Search for the cell housing the specified text and yield its (X, Y) center coordinate. 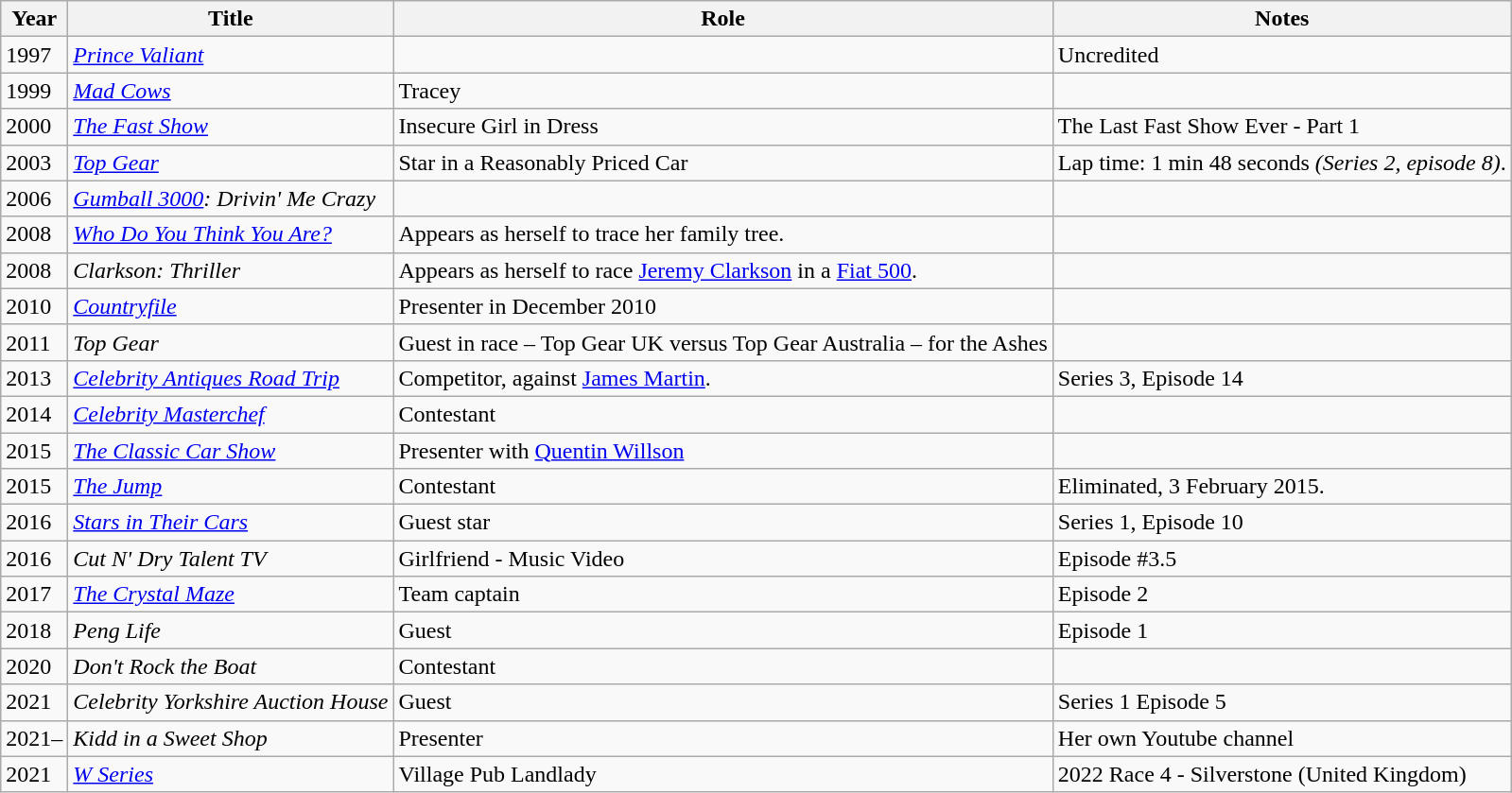
Cut N' Dry Talent TV (231, 559)
Celebrity Antiques Road Trip (231, 378)
Presenter in December 2010 (722, 306)
2018 (34, 630)
2014 (34, 414)
Episode 1 (1282, 630)
Year (34, 19)
Eliminated, 3 February 2015. (1282, 487)
1999 (34, 91)
Notes (1282, 19)
Celebrity Yorkshire Auction House (231, 702)
Guest in race – Top Gear UK versus Top Gear Australia – for the Ashes (722, 342)
2011 (34, 342)
Tracey (722, 91)
2021– (34, 738)
Mad Cows (231, 91)
2013 (34, 378)
Village Pub Landlady (722, 774)
Presenter with Quentin Willson (722, 451)
1997 (34, 55)
2003 (34, 163)
Gumball 3000: Drivin' Me Crazy (231, 198)
Series 3, Episode 14 (1282, 378)
Title (231, 19)
Role (722, 19)
Insecure Girl in Dress (722, 127)
Episode 2 (1282, 595)
Series 1, Episode 10 (1282, 523)
Appears as herself to race Jeremy Clarkson in a Fiat 500. (722, 270)
2017 (34, 595)
W Series (231, 774)
Prince Valiant (231, 55)
The Fast Show (231, 127)
Star in a Reasonably Priced Car (722, 163)
Competitor, against James Martin. (722, 378)
Episode #3.5 (1282, 559)
Team captain (722, 595)
Guest star (722, 523)
Her own Youtube channel (1282, 738)
2022 Race 4 - Silverstone (United Kingdom) (1282, 774)
Series 1 Episode 5 (1282, 702)
Countryfile (231, 306)
Don't Rock the Boat (231, 666)
2020 (34, 666)
Peng Life (231, 630)
Stars in Their Cars (231, 523)
Clarkson: Thriller (231, 270)
The Last Fast Show Ever - Part 1 (1282, 127)
Uncredited (1282, 55)
Kidd in a Sweet Shop (231, 738)
Who Do You Think You Are? (231, 234)
The Jump (231, 487)
2000 (34, 127)
The Classic Car Show (231, 451)
Presenter (722, 738)
The Crystal Maze (231, 595)
2006 (34, 198)
Celebrity Masterchef (231, 414)
Lap time: 1 min 48 seconds (Series 2, episode 8). (1282, 163)
Appears as herself to trace her family tree. (722, 234)
2010 (34, 306)
Girlfriend - Music Video (722, 559)
